Search for the cell housing the specified text and yield its (X, Y) center coordinate. 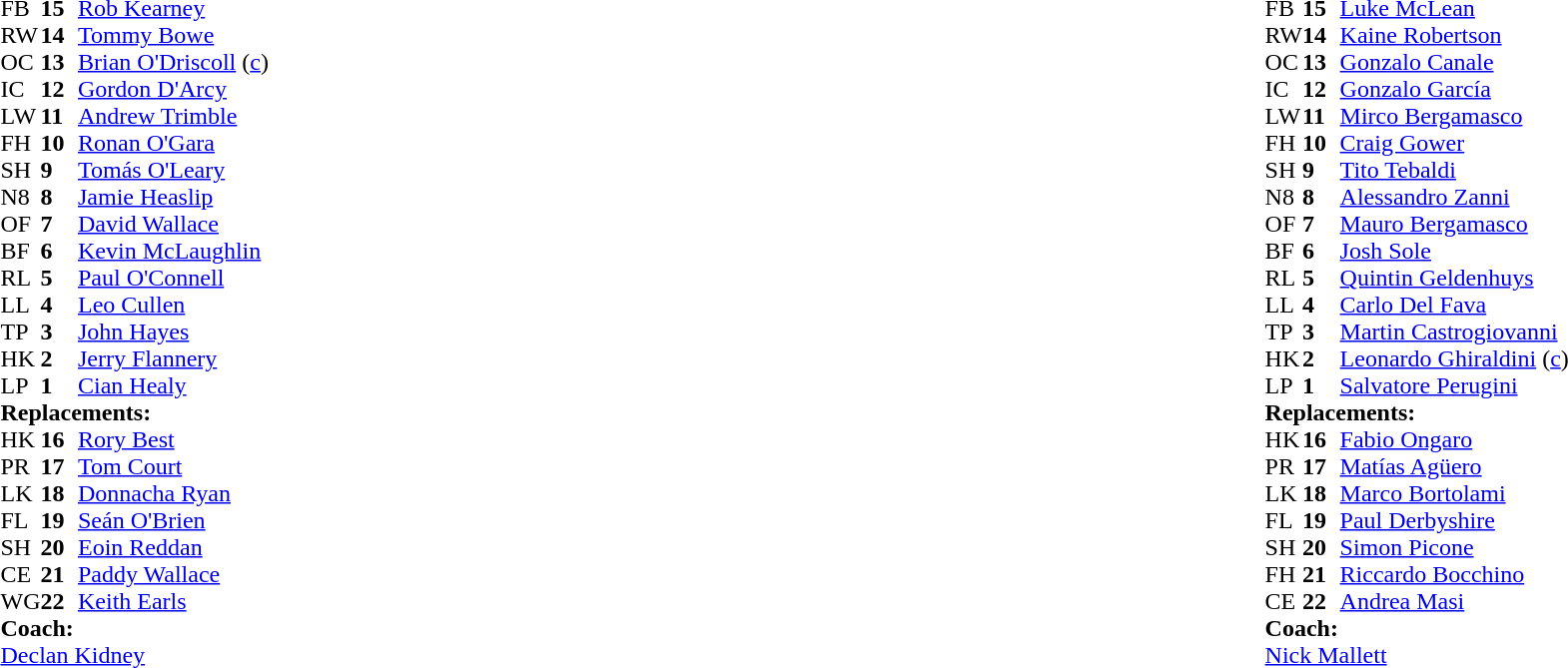
Eoin Reddan (174, 547)
WG (20, 601)
Brian O'Driscoll (c) (174, 62)
Leo Cullen (174, 306)
Jamie Heaslip (174, 198)
Tom Court (174, 467)
Andrew Trimble (174, 116)
Cian Healy (174, 385)
Rory Best (174, 439)
John Hayes (174, 332)
Seán O'Brien (174, 521)
Declan Kidney (134, 655)
Gordon D'Arcy (174, 90)
David Wallace (174, 224)
Kevin McLaughlin (174, 252)
Paul O'Connell (174, 278)
Donnacha Ryan (174, 493)
Keith Earls (174, 601)
Replacements: (134, 413)
Tommy Bowe (174, 36)
Jerry Flannery (174, 359)
Ronan O'Gara (174, 144)
Paddy Wallace (174, 575)
Coach: (134, 629)
Tomás O'Leary (174, 170)
